Search for the cell housing the specified text and yield its [x, y] center coordinate. 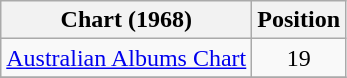
19 [299, 58]
Chart (1968) [126, 20]
Australian Albums Chart [126, 58]
Position [299, 20]
